Capture the cell that displays the provided text and extract its (x, y) central coordinate. 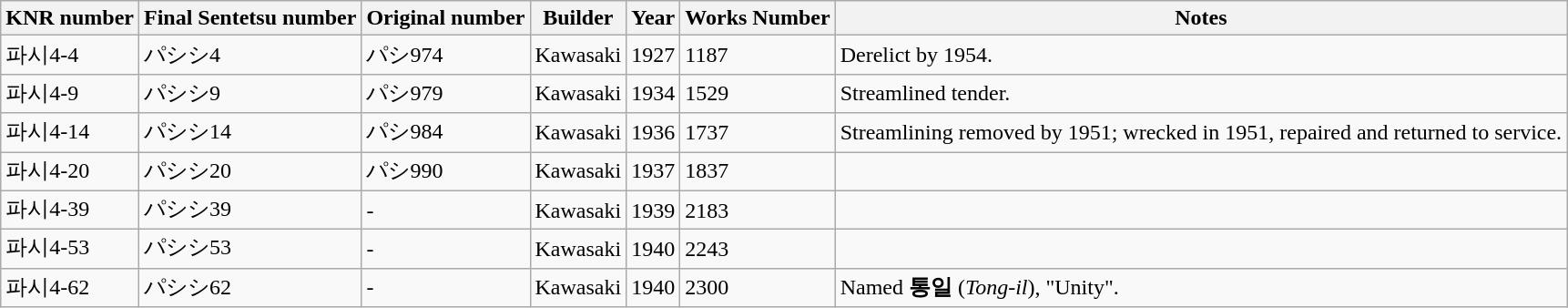
パシシ20 (249, 171)
1187 (758, 55)
1737 (758, 133)
1529 (758, 93)
파시4-53 (70, 250)
パシ990 (446, 171)
Final Sentetsu number (249, 18)
1927 (654, 55)
パシシ9 (249, 93)
パシシ39 (249, 210)
パシ979 (446, 93)
KNR number (70, 18)
1936 (654, 133)
파시4-14 (70, 133)
Original number (446, 18)
Derelict by 1954. (1200, 55)
1934 (654, 93)
Named 통일 (Tong-il), "Unity". (1200, 288)
1837 (758, 171)
2183 (758, 210)
パシシ62 (249, 288)
Year (654, 18)
1939 (654, 210)
パシシ14 (249, 133)
2300 (758, 288)
파시4-20 (70, 171)
Streamlined tender. (1200, 93)
Notes (1200, 18)
パシシ4 (249, 55)
파시4-62 (70, 288)
1937 (654, 171)
パシシ53 (249, 250)
2243 (758, 250)
파시4-4 (70, 55)
Streamlining removed by 1951; wrecked in 1951, repaired and returned to service. (1200, 133)
Works Number (758, 18)
パシ984 (446, 133)
파시4-39 (70, 210)
파시4-9 (70, 93)
パシ974 (446, 55)
Builder (578, 18)
